From the cell containing the given text, extract its center point as (x, y) coordinate. 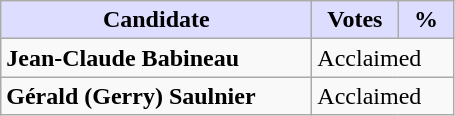
Jean-Claude Babineau (156, 58)
Candidate (156, 20)
% (426, 20)
Gérald (Gerry) Saulnier (156, 96)
Votes (355, 20)
